From the cell containing the given text, extract its center point as (x, y) coordinate. 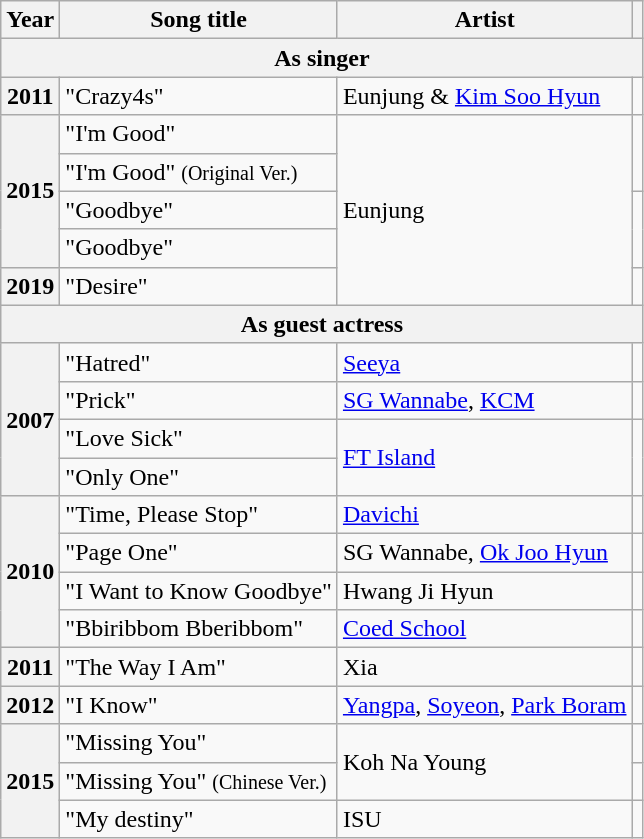
2019 (30, 286)
SG Wannabe, Ok Joo Hyun (484, 553)
FT Island (484, 457)
Song title (199, 20)
"Page One" (199, 553)
"Bbiribbom Bberibbom" (199, 629)
SG Wannabe, KCM (484, 400)
"Time, Please Stop" (199, 515)
"Crazy4s" (199, 96)
"Only One" (199, 477)
Artist (484, 20)
Koh Na Young (484, 762)
2012 (30, 705)
Hwang Ji Hyun (484, 591)
As singer (322, 58)
2007 (30, 419)
"Love Sick" (199, 438)
Yangpa, Soyeon, Park Boram (484, 705)
"I'm Good" (Original Ver.) (199, 172)
Year (30, 20)
"I Know" (199, 705)
"My destiny" (199, 819)
ISU (484, 819)
Xia (484, 667)
Seeya (484, 362)
Coed School (484, 629)
Eunjung & Kim Soo Hyun (484, 96)
"I Want to Know Goodbye" (199, 591)
Davichi (484, 515)
Eunjung (484, 210)
As guest actress (322, 324)
"Desire" (199, 286)
"Missing You" (Chinese Ver.) (199, 781)
"Missing You" (199, 743)
"I'm Good" (199, 134)
"Hatred" (199, 362)
"The Way I Am" (199, 667)
2010 (30, 572)
"Prick" (199, 400)
